From the cell containing the given text, extract its center point as [x, y] coordinate. 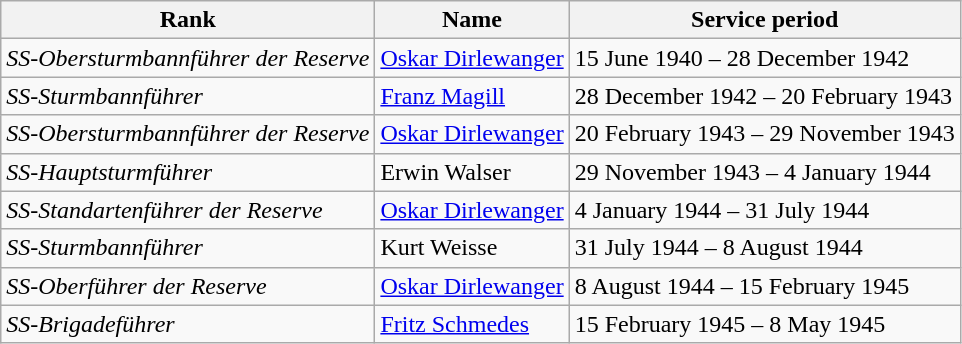
Service period [764, 20]
8 August 1944 – 15 February 1945 [764, 286]
28 December 1942 – 20 February 1943 [764, 96]
Kurt Weisse [472, 248]
SS-Oberführer der Reserve [188, 286]
4 January 1944 – 31 July 1944 [764, 210]
Erwin Walser [472, 172]
29 November 1943 – 4 January 1944 [764, 172]
20 February 1943 – 29 November 1943 [764, 134]
Rank [188, 20]
SS-Brigadeführer [188, 324]
Franz Magill [472, 96]
Fritz Schmedes [472, 324]
15 February 1945 – 8 May 1945 [764, 324]
Name [472, 20]
SS-Hauptsturmführer [188, 172]
31 July 1944 – 8 August 1944 [764, 248]
15 June 1940 – 28 December 1942 [764, 58]
SS-Standartenführer der Reserve [188, 210]
